Pinpoint the cell where the given text exists, returning its (X, Y) midpoint coordinate. 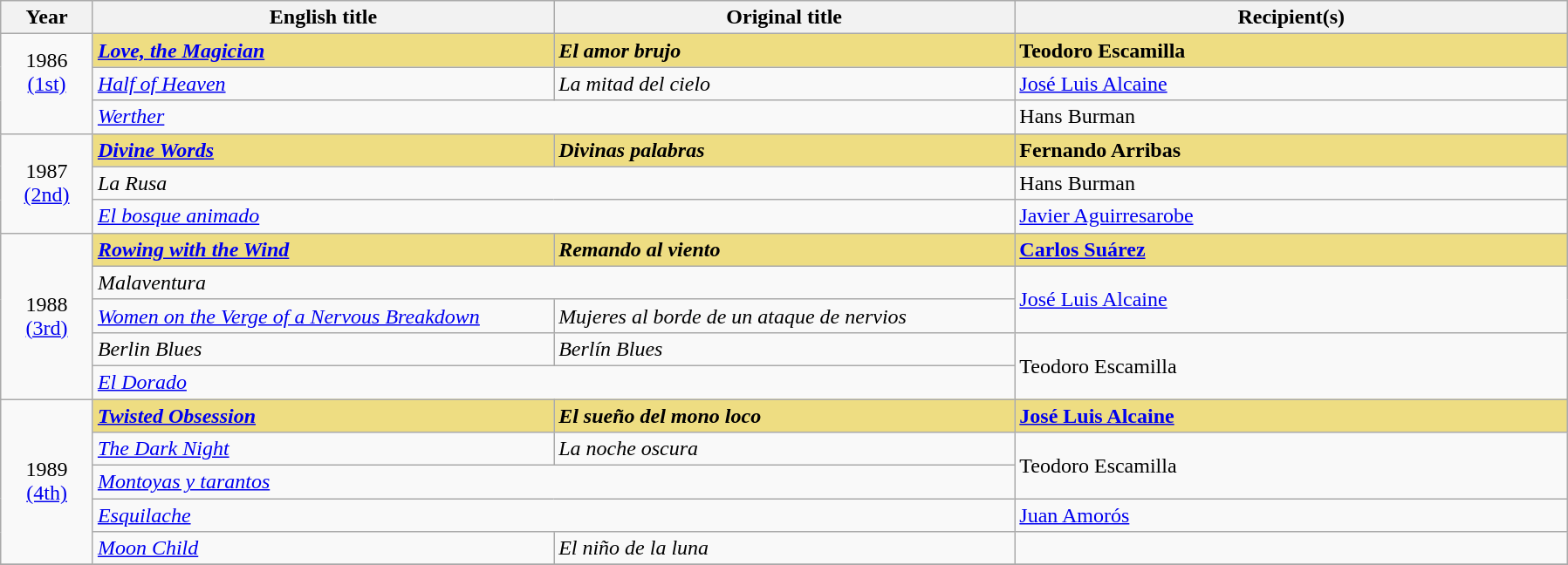
Twisted Obsession (323, 416)
Love, the Magician (323, 51)
The Dark Night (323, 449)
Divine Words (323, 150)
Remando al viento (784, 249)
Berlin Blues (323, 349)
La mitad del cielo (784, 84)
1989(4th) (47, 482)
La Rusa (553, 183)
Divinas palabras (784, 150)
1986(1st) (47, 84)
Half of Heaven (323, 84)
Women on the Verge of a Nervous Breakdown (323, 316)
English title (323, 17)
Rowing with the Wind (323, 249)
Montoyas y tarantos (553, 482)
Mujeres al borde de un ataque de nervios (784, 316)
Werther (553, 117)
Recipient(s) (1291, 17)
Malaventura (553, 282)
Esquilache (553, 515)
Juan Amorós (1291, 515)
La noche oscura (784, 449)
El niño de la luna (784, 548)
Moon Child (323, 548)
1988(3rd) (47, 316)
Berlín Blues (784, 349)
Fernando Arribas (1291, 150)
El bosque animado (553, 216)
Original title (784, 17)
Year (47, 17)
Carlos Suárez (1291, 249)
1987(2nd) (47, 183)
El amor brujo (784, 51)
Javier Aguirresarobe (1291, 216)
El Dorado (553, 382)
El sueño del mono loco (784, 416)
